Identify which cell holds the provided text, then report its [X, Y] central coordinate. 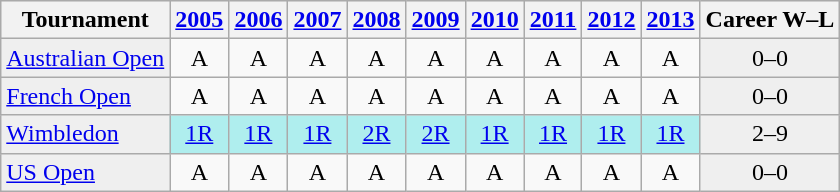
Wimbledon [86, 134]
2009 [436, 20]
French Open [86, 96]
2011 [553, 20]
2008 [376, 20]
2006 [258, 20]
US Open [86, 172]
2007 [318, 20]
2–9 [770, 134]
Tournament [86, 20]
Career W–L [770, 20]
2005 [200, 20]
2012 [612, 20]
Australian Open [86, 58]
2013 [670, 20]
2010 [494, 20]
